Search for the cell housing the specified text and yield its [x, y] center coordinate. 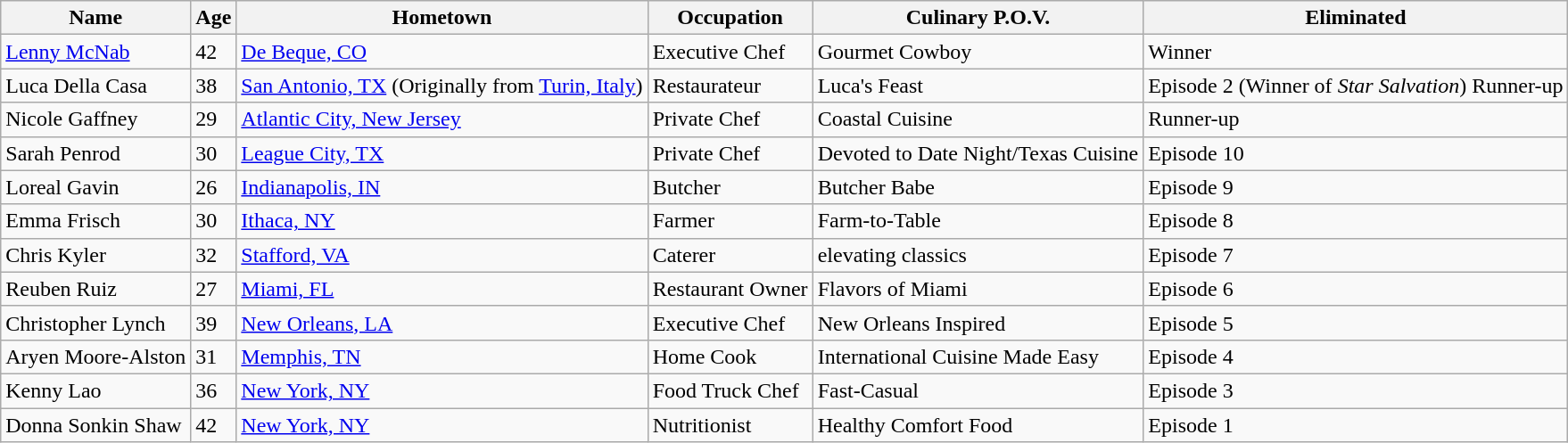
Christopher Lynch [96, 323]
Aryen Moore-Alston [96, 357]
League City, TX [442, 153]
Reuben Ruiz [96, 289]
Healthy Comfort Food [978, 425]
Chris Kyler [96, 255]
Winner [1356, 52]
Runner-up [1356, 119]
Farmer [730, 221]
29 [214, 119]
Nicole Gaffney [96, 119]
Devoted to Date Night/Texas Cuisine [978, 153]
Emma Frisch [96, 221]
Butcher Babe [978, 187]
Butcher [730, 187]
Food Truck Chef [730, 390]
San Antonio, TX (Originally from Turin, Italy) [442, 86]
Episode 5 [1356, 323]
Stafford, VA [442, 255]
International Cuisine Made Easy [978, 357]
Episode 7 [1356, 255]
Caterer [730, 255]
Episode 1 [1356, 425]
Episode 10 [1356, 153]
27 [214, 289]
Coastal Cuisine [978, 119]
Episode 4 [1356, 357]
Atlantic City, New Jersey [442, 119]
Indianapolis, IN [442, 187]
Gourmet Cowboy [978, 52]
Hometown [442, 18]
Home Cook [730, 357]
New Orleans, LA [442, 323]
Lenny McNab [96, 52]
Eliminated [1356, 18]
38 [214, 86]
32 [214, 255]
Episode 3 [1356, 390]
36 [214, 390]
Restaurateur [730, 86]
Name [96, 18]
Fast-Casual [978, 390]
Episode 2 (Winner of Star Salvation) Runner-up [1356, 86]
Loreal Gavin [96, 187]
Culinary P.O.V. [978, 18]
Restaurant Owner [730, 289]
Episode 9 [1356, 187]
Flavors of Miami [978, 289]
Farm-to-Table [978, 221]
Luca Della Casa [96, 86]
26 [214, 187]
Occupation [730, 18]
39 [214, 323]
Miami, FL [442, 289]
Ithaca, NY [442, 221]
Age [214, 18]
New Orleans Inspired [978, 323]
De Beque, CO [442, 52]
Episode 8 [1356, 221]
31 [214, 357]
Memphis, TN [442, 357]
Sarah Penrod [96, 153]
elevating classics [978, 255]
Kenny Lao [96, 390]
Nutritionist [730, 425]
Episode 6 [1356, 289]
Donna Sonkin Shaw [96, 425]
Luca's Feast [978, 86]
